Search for the cell housing the specified text and yield its (X, Y) center coordinate. 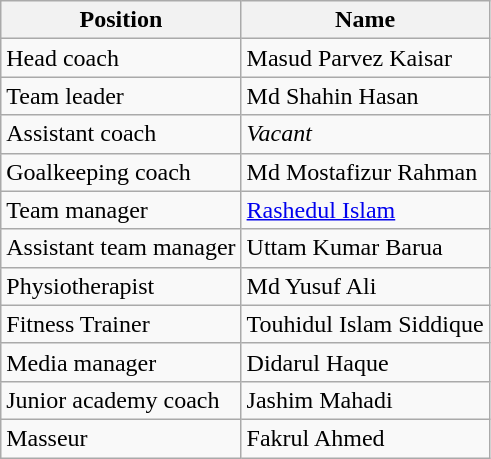
Fakrul Ahmed (365, 438)
Goalkeeping coach (121, 172)
Name (365, 20)
Uttam Kumar Barua (365, 248)
Assistant team manager (121, 248)
Md Shahin Hasan (365, 96)
Media manager (121, 362)
Junior academy coach (121, 400)
Didarul Haque (365, 362)
Md Yusuf Ali (365, 286)
Position (121, 20)
Jashim Mahadi (365, 400)
Team manager (121, 210)
Masud Parvez Kaisar (365, 58)
Md Mostafizur Rahman (365, 172)
Head coach (121, 58)
Masseur (121, 438)
Touhidul Islam Siddique (365, 324)
Assistant coach (121, 134)
Rashedul Islam (365, 210)
Physiotherapist (121, 286)
Team leader (121, 96)
Fitness Trainer (121, 324)
Vacant (365, 134)
